Find where the given text appears and provide that cell's center as (x, y) coordinate. 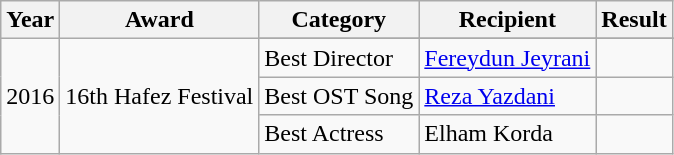
2016 (30, 96)
Best Actress (339, 134)
Year (30, 20)
Elham Korda (508, 134)
Reza Yazdani (508, 96)
Result (634, 20)
Fereydun Jeyrani (508, 58)
Recipient (508, 20)
Best OST Song (339, 96)
Best Director (339, 58)
Award (160, 20)
16th Hafez Festival (160, 96)
Category (339, 20)
